Provide the (X, Y) coordinate of the cell's center where the given text is located.  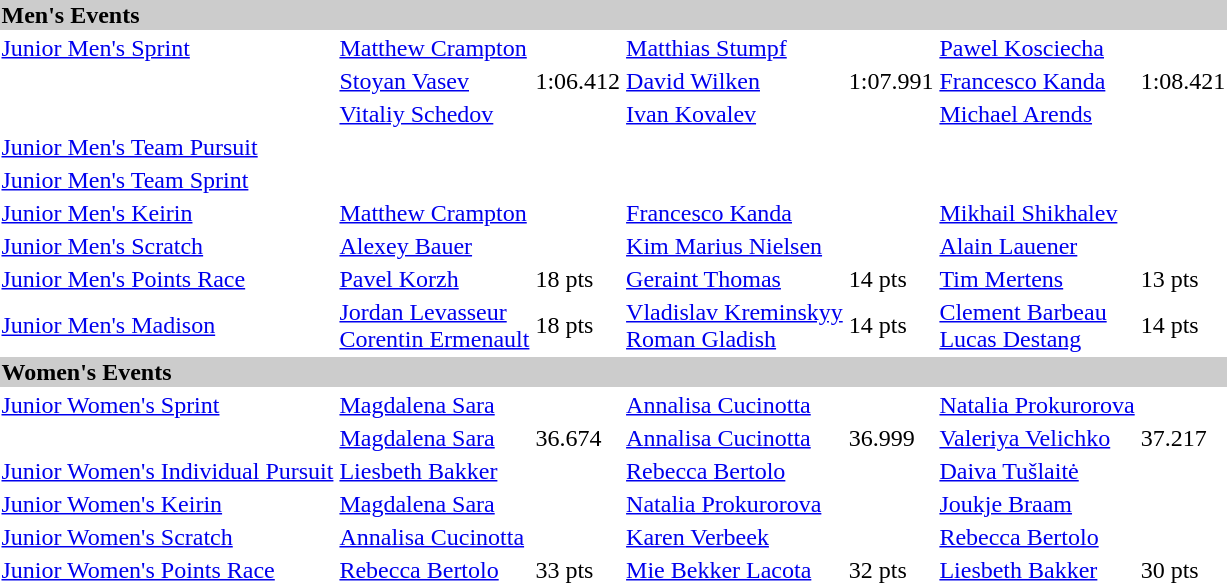
1:07.991 (891, 81)
Alain Lauener (1037, 246)
Michael Arends (1037, 114)
Junior Women's Keirin (168, 504)
Junior Men's Team Sprint (168, 180)
Stoyan Vasev (434, 81)
36.674 (578, 438)
Clement BarbeauLucas Destang (1037, 326)
Junior Women's Scratch (168, 537)
Junior Men's Team Pursuit (168, 147)
Kim Marius Nielsen (735, 246)
13 pts (1183, 279)
Mikhail Shikhalev (1037, 213)
Pawel Kosciecha (1037, 48)
Junior Women's Individual Pursuit (168, 471)
Pavel Korzh (434, 279)
Valeriya Velichko (1037, 438)
1:08.421 (1183, 81)
36.999 (891, 438)
Ivan Kovalev (735, 114)
Junior Men's Points Race (168, 279)
Men's Events (614, 15)
Junior Men's Sprint (168, 48)
Vitaliy Schedov (434, 114)
Junior Women's Sprint (168, 405)
Junior Men's Keirin (168, 213)
Daiva Tušlaitė (1037, 471)
Vladislav KreminskyyRoman Gladish (735, 326)
David Wilken (735, 81)
Tim Mertens (1037, 279)
Matthias Stumpf (735, 48)
Jordan LevasseurCorentin Ermenault (434, 326)
37.217 (1183, 438)
Geraint Thomas (735, 279)
Karen Verbeek (735, 537)
Joukje Braam (1037, 504)
Liesbeth Bakker (434, 471)
Junior Men's Madison (168, 326)
1:06.412 (578, 81)
Junior Men's Scratch (168, 246)
Alexey Bauer (434, 246)
Women's Events (614, 372)
